For the text-containing cell, return its midpoint in [x, y] coordinate format. 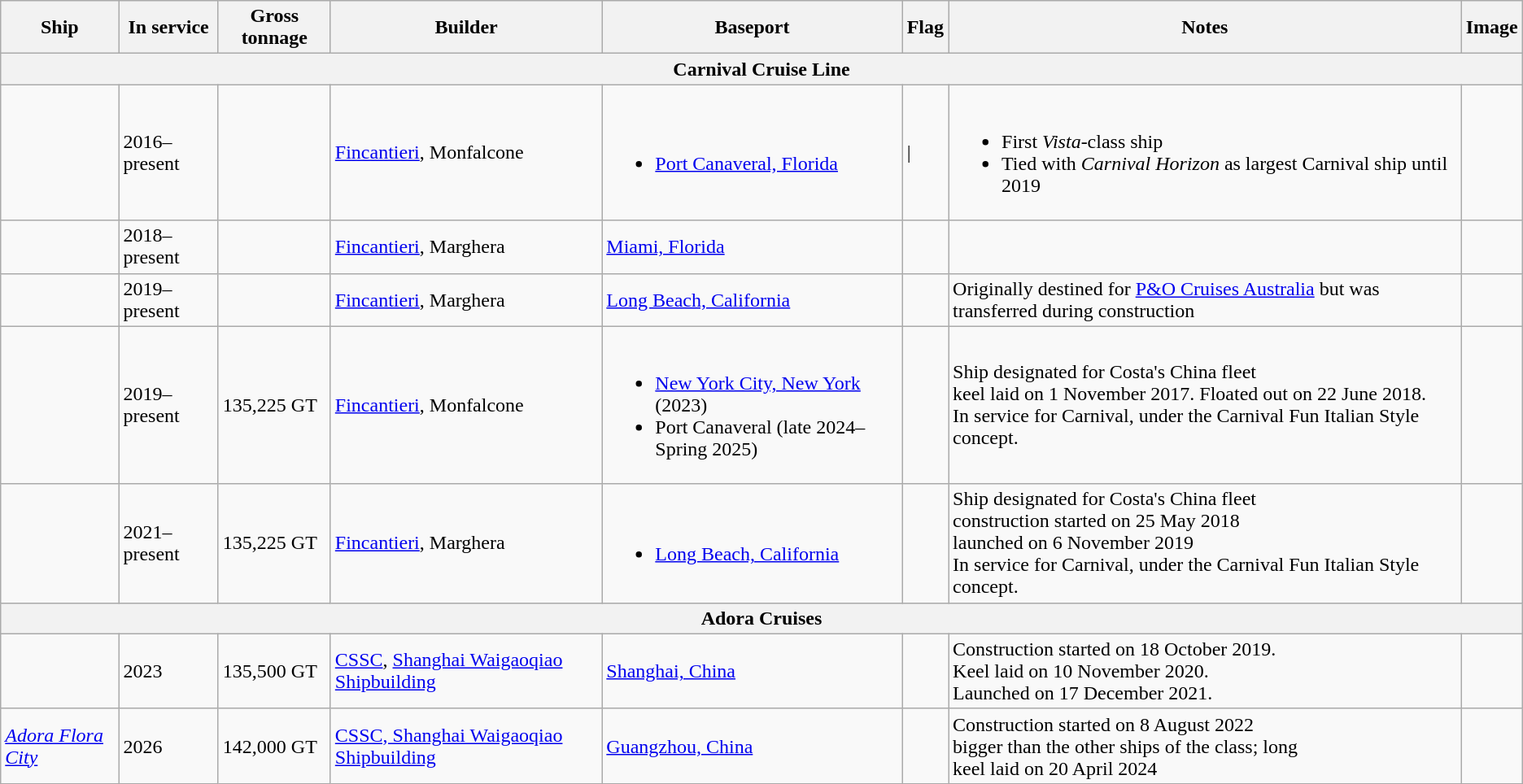
Shanghai, China [752, 671]
Notes [1206, 28]
2023 [168, 671]
Image [1492, 28]
Guangzhou, China [752, 746]
| [925, 153]
2021–present [168, 543]
Builder [466, 28]
New York City, New York (2023)Port Canaveral (late 2024–Spring 2025) [752, 405]
2018–present [168, 247]
Port Canaveral, Florida [752, 153]
Adora Cruises [761, 618]
Miami, Florida [752, 247]
135,500 GT [274, 671]
Ship [60, 28]
Carnival Cruise Line [761, 69]
Construction started on 8 August 2022bigger than the other ships of the class; longkeel laid on 20 April 2024 [1206, 746]
Gross tonnage [274, 28]
2016–present [168, 153]
Adora Flora City [60, 746]
142,000 GT [274, 746]
Baseport [752, 28]
2026 [168, 746]
Construction started on 18 October 2019.Keel laid on 10 November 2020.Launched on 17 December 2021. [1206, 671]
Originally destined for P&O Cruises Australia but was transferred during construction [1206, 299]
Flag [925, 28]
In service [168, 28]
First Vista-class shipTied with Carnival Horizon as largest Carnival ship until 2019 [1206, 153]
